Capture the cell that displays the provided text and extract its (x, y) central coordinate. 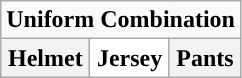
Uniform Combination (121, 20)
Jersey (130, 58)
Pants (204, 58)
Helmet (46, 58)
